Determine the [X, Y] coordinate at the center of the cell enclosing the given text.  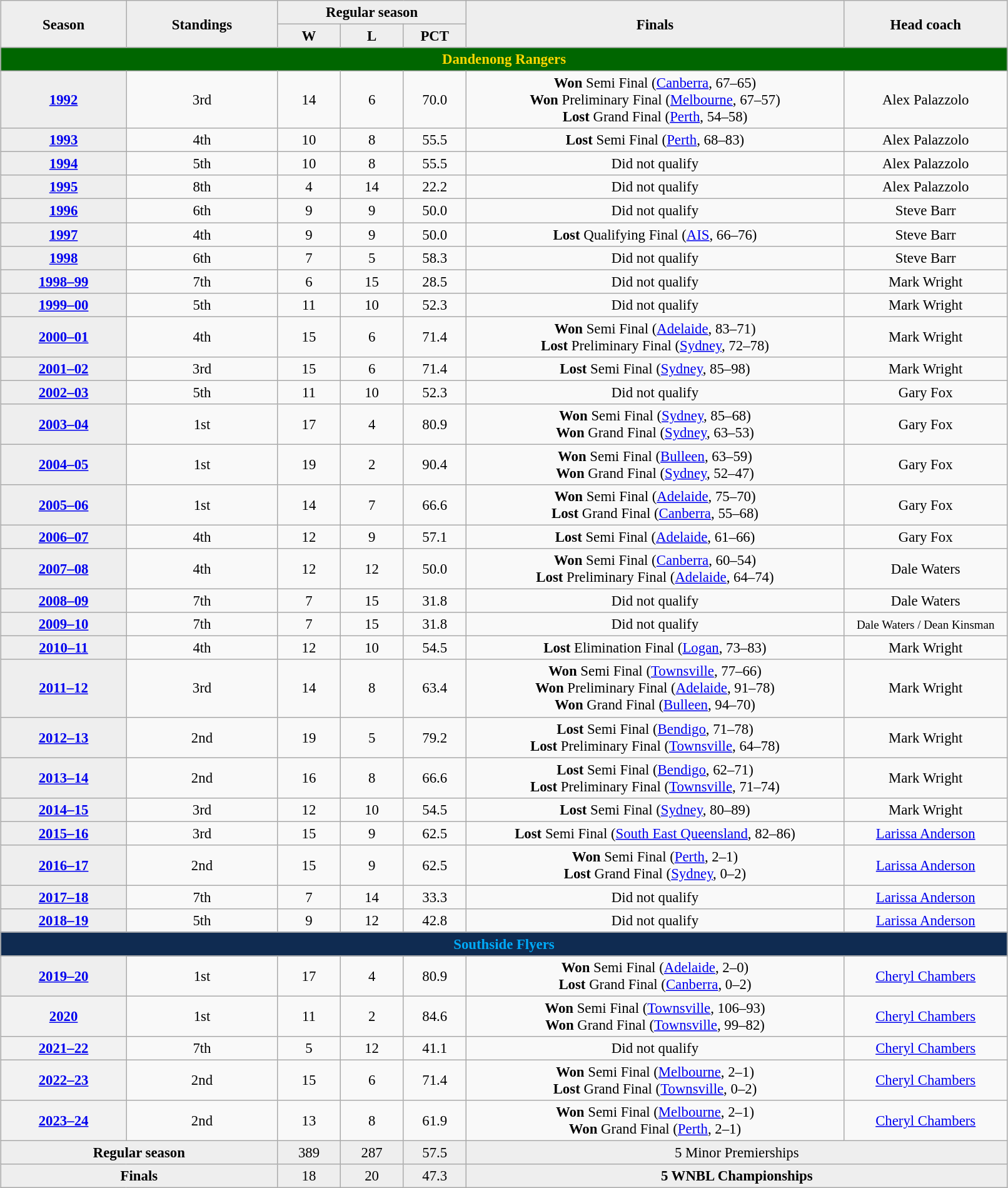
Won Semi Final (Adelaide, 2–0) Lost Grand Final (Canberra, 0–2) [655, 976]
1993 [64, 140]
8th [202, 187]
58.3 [435, 258]
Dandenong Rangers [504, 59]
2022–23 [64, 1081]
Dale Waters / Dean Kinsman [925, 624]
Won Semi Final (Melbourne, 2–1) Won Grand Final (Perth, 2–1) [655, 1121]
Lost Elimination Final (Logan, 73–83) [655, 648]
61.9 [435, 1121]
28.5 [435, 282]
2012–13 [64, 737]
Won Semi Final (Melbourne, 2–1) Lost Grand Final (Townsville, 0–2) [655, 1081]
16 [309, 778]
L [371, 36]
90.4 [435, 464]
2013–14 [64, 778]
2005–06 [64, 505]
287 [371, 1153]
Won Semi Final (Perth, 2–1) Lost Grand Final (Sydney, 0–2) [655, 866]
2002–03 [64, 392]
Southside Flyers [504, 944]
Lost Semi Final (Adelaide, 61–66) [655, 537]
Finals [655, 24]
389 [309, 1153]
2011–12 [64, 689]
Lost Semi Final (Bendigo, 71–78) Lost Preliminary Final (Townsville, 64–78) [655, 737]
2021–22 [64, 1048]
Head coach [925, 24]
Won Semi Final (Sydney, 85–68) Won Grand Final (Sydney, 63–53) [655, 424]
2008–09 [64, 601]
2014–15 [64, 810]
2020 [64, 1017]
W [309, 36]
2004–05 [64, 464]
2006–07 [64, 537]
Won Semi Final (Canberra, 60–54) Lost Preliminary Final (Adelaide, 64–74) [655, 569]
Lost Semi Final (Sydney, 85–98) [655, 369]
PCT [435, 36]
Lost Semi Final (Perth, 68–83) [655, 140]
Won Semi Final (Adelaide, 75–70) Lost Grand Final (Canberra, 55–68) [655, 505]
Lost Semi Final (South East Queensland, 82–86) [655, 833]
1995 [64, 187]
1999–00 [64, 305]
2016–17 [64, 866]
63.4 [435, 689]
2001–02 [64, 369]
33.3 [435, 897]
2017–18 [64, 897]
Won Semi Final (Townsville, 106–93) Won Grand Final (Townsville, 99–82) [655, 1017]
41.1 [435, 1048]
Standings [202, 24]
Season [64, 24]
Won Semi Final (Canberra, 67–65) Won Preliminary Final (Melbourne, 67–57) Lost Grand Final (Perth, 54–58) [655, 100]
57.5 [435, 1153]
2003–04 [64, 424]
2000–01 [64, 337]
1992 [64, 100]
1998 [64, 258]
Lost Semi Final (Bendigo, 62–71) Lost Preliminary Final (Townsville, 71–74) [655, 778]
2018–19 [64, 921]
84.6 [435, 1017]
2015–16 [64, 833]
2019–20 [64, 976]
Won Semi Final (Townsville, 77–66) Won Preliminary Final (Adelaide, 91–78) Won Grand Final (Bulleen, 94–70) [655, 689]
70.0 [435, 100]
22.2 [435, 187]
Lost Semi Final (Sydney, 80–89) [655, 810]
79.2 [435, 737]
1996 [64, 211]
42.8 [435, 921]
1997 [64, 235]
1994 [64, 164]
1998–99 [64, 282]
57.1 [435, 537]
2007–08 [64, 569]
5 Minor Premierships [737, 1153]
2010–11 [64, 648]
Won Semi Final (Adelaide, 83–71) Lost Preliminary Final (Sydney, 72–78) [655, 337]
13 [309, 1121]
2023–24 [64, 1121]
Lost Qualifying Final (AIS, 66–76) [655, 235]
Won Semi Final (Bulleen, 63–59) Won Grand Final (Sydney, 52–47) [655, 464]
2009–10 [64, 624]
